Identify which cell holds the provided text, then report its (X, Y) central coordinate. 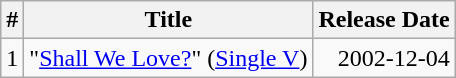
# (12, 20)
"Shall We Love?" (Single V) (168, 58)
1 (12, 58)
2002-12-04 (384, 58)
Title (168, 20)
Release Date (384, 20)
